Identify which cell holds the provided text, then report its [x, y] central coordinate. 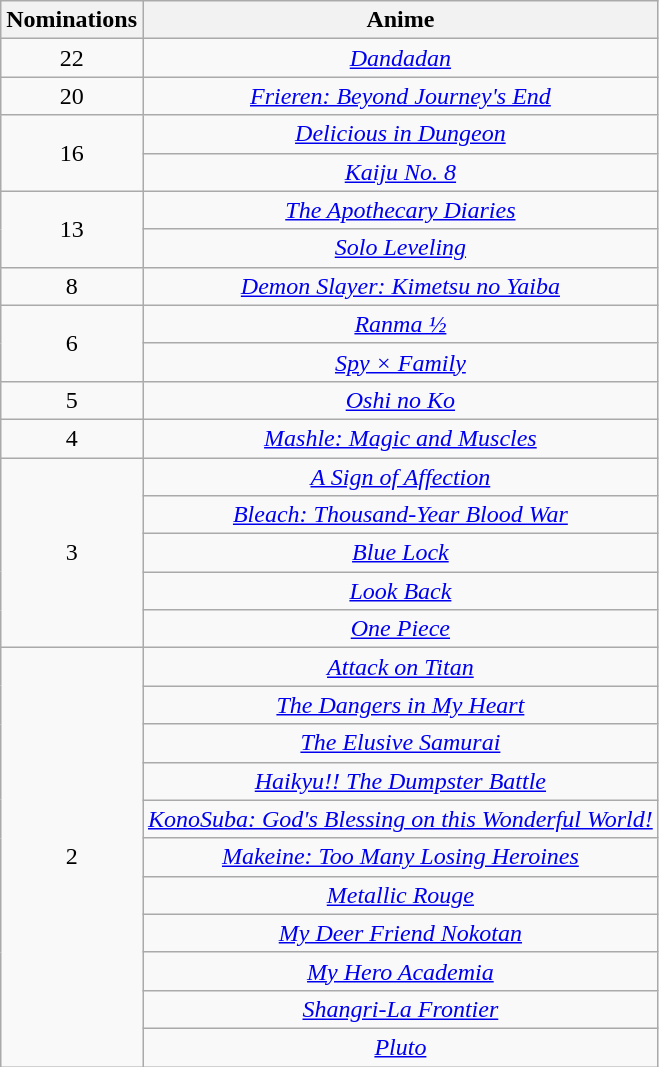
Ranma ½ [400, 324]
3 [72, 553]
Mashle: Magic and Muscles [400, 438]
8 [72, 286]
5 [72, 400]
The Elusive Samurai [400, 743]
Anime [400, 20]
Oshi no Ko [400, 400]
Nominations [72, 20]
Blue Lock [400, 553]
Attack on Titan [400, 667]
22 [72, 58]
The Apothecary Diaries [400, 210]
My Hero Academia [400, 971]
The Dangers in My Heart [400, 705]
KonoSuba: God's Blessing on this Wonderful World! [400, 819]
16 [72, 153]
Pluto [400, 1047]
Solo Leveling [400, 248]
One Piece [400, 629]
My Deer Friend Nokotan [400, 933]
Dandadan [400, 58]
4 [72, 438]
6 [72, 343]
Demon Slayer: Kimetsu no Yaiba [400, 286]
Metallic Rouge [400, 895]
Delicious in Dungeon [400, 134]
13 [72, 229]
Shangri-La Frontier [400, 1009]
Kaiju No. 8 [400, 172]
A Sign of Affection [400, 477]
Haikyu!! The Dumpster Battle [400, 781]
Bleach: Thousand-Year Blood War [400, 515]
Look Back [400, 591]
20 [72, 96]
Makeine: Too Many Losing Heroines [400, 857]
Spy × Family [400, 362]
Frieren: Beyond Journey's End [400, 96]
2 [72, 858]
